Scan for the cell matching the given text and deliver its [X, Y] coordinate at center. 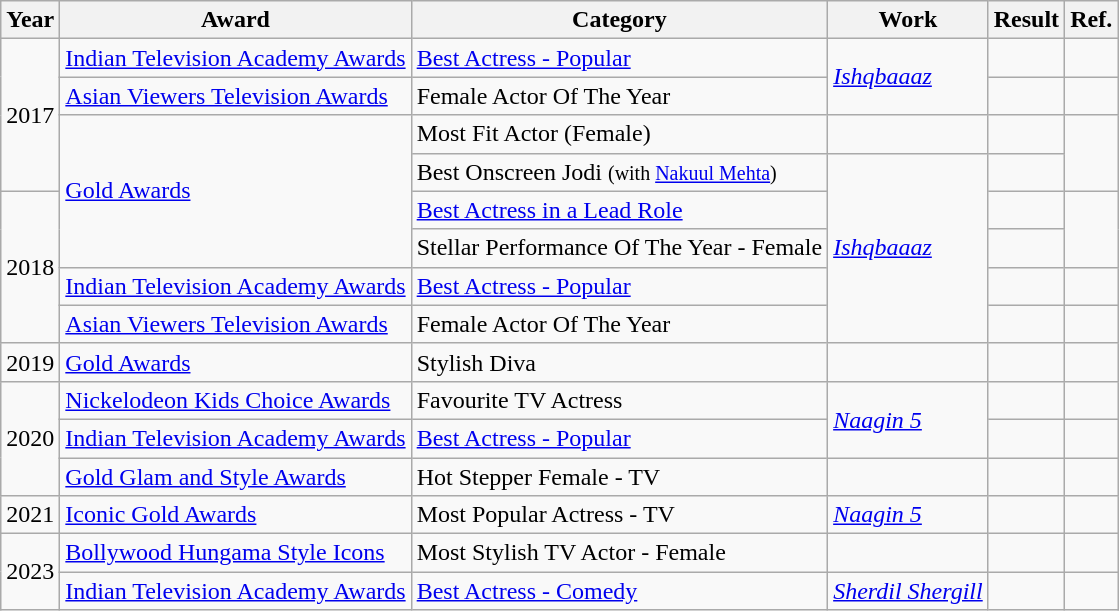
Ref. [1092, 20]
2018 [30, 267]
Most Popular Actress - TV [619, 515]
Best Actress - Comedy [619, 591]
Nickelodeon Kids Choice Awards [236, 400]
Stylish Diva [619, 362]
2017 [30, 115]
Favourite TV Actress [619, 400]
Most Stylish TV Actor - Female [619, 553]
Award [236, 20]
2019 [30, 362]
Best Actress in a Lead Role [619, 210]
Gold Glam and Style Awards [236, 477]
2021 [30, 515]
Year [30, 20]
Bollywood Hungama Style Icons [236, 553]
Sherdil Shergill [908, 591]
Most Fit Actor (Female) [619, 134]
Work [908, 20]
Iconic Gold Awards [236, 515]
2023 [30, 572]
Category [619, 20]
2020 [30, 438]
Result [1026, 20]
Best Onscreen Jodi (with Nakuul Mehta) [619, 172]
Hot Stepper Female - TV [619, 477]
Stellar Performance Of The Year - Female [619, 248]
